Output the [X, Y] coordinate of the center of the cell containing the given text.  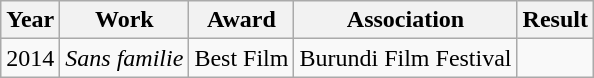
Sans familie [124, 58]
Best Film [242, 58]
Year [30, 20]
Award [242, 20]
Association [406, 20]
Burundi Film Festival [406, 58]
2014 [30, 58]
Result [555, 20]
Work [124, 20]
